Identify which cell holds the provided text, then report its [x, y] central coordinate. 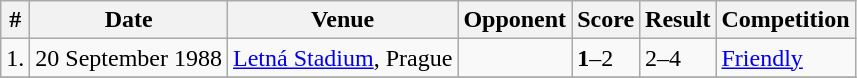
Result [678, 20]
20 September 1988 [129, 58]
Friendly [786, 58]
Date [129, 20]
Opponent [515, 20]
Score [606, 20]
Competition [786, 20]
Venue [343, 20]
1. [16, 58]
2–4 [678, 58]
# [16, 20]
Letná Stadium, Prague [343, 58]
1–2 [606, 58]
